Output the (X, Y) coordinate of the center of the cell containing the given text.  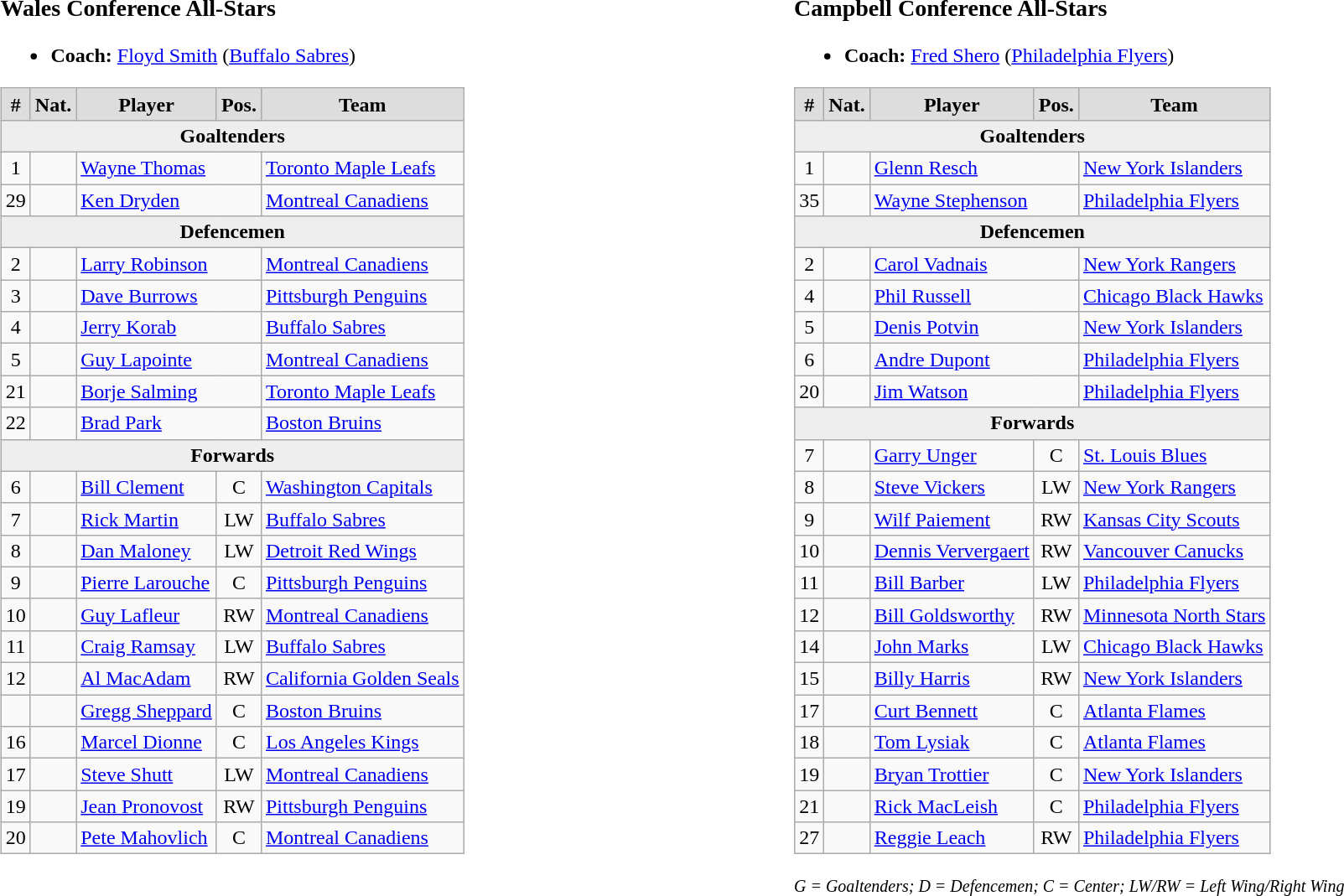
Bryan Trottier (952, 774)
Jean Pronovost (147, 806)
Denis Potvin (974, 328)
Curt Bennett (952, 711)
Ken Dryden (169, 200)
Wilf Paiement (952, 519)
Pierre Larouche (147, 583)
Tom Lysiak (952, 743)
Carol Vadnais (974, 264)
Steve Shutt (147, 774)
Pete Mahovlich (147, 838)
John Marks (952, 646)
Los Angeles Kings (362, 743)
Al MacAdam (147, 679)
16 (15, 743)
Billy Harris (952, 679)
Guy Lafleur (147, 614)
California Golden Seals (362, 679)
Bill Clement (147, 487)
Dave Burrows (169, 296)
29 (15, 200)
Vancouver Canucks (1174, 551)
27 (810, 838)
Washington Capitals (362, 487)
Borje Salming (169, 391)
Dan Maloney (147, 551)
Craig Ramsay (147, 646)
Garry Unger (952, 455)
Kansas City Scouts (1174, 519)
Bill Barber (952, 583)
Dennis Ververgaert (952, 551)
Marcel Dionne (147, 743)
Rick Martin (147, 519)
15 (810, 679)
St. Louis Blues (1174, 455)
35 (810, 200)
Bill Goldsworthy (952, 614)
Andre Dupont (974, 360)
Minnesota North Stars (1174, 614)
18 (810, 743)
Jim Watson (974, 391)
Guy Lapointe (169, 360)
22 (15, 423)
Wayne Stephenson (974, 200)
Glenn Resch (974, 168)
Gregg Sheppard (147, 711)
Larry Robinson (169, 264)
Steve Vickers (952, 487)
Phil Russell (974, 296)
Rick MacLeish (952, 806)
Brad Park (169, 423)
3 (15, 296)
Wayne Thomas (169, 168)
Detroit Red Wings (362, 551)
14 (810, 646)
Reggie Leach (952, 838)
Jerry Korab (169, 328)
